Provide the [X, Y] coordinate of the cell's center where the given text is located.  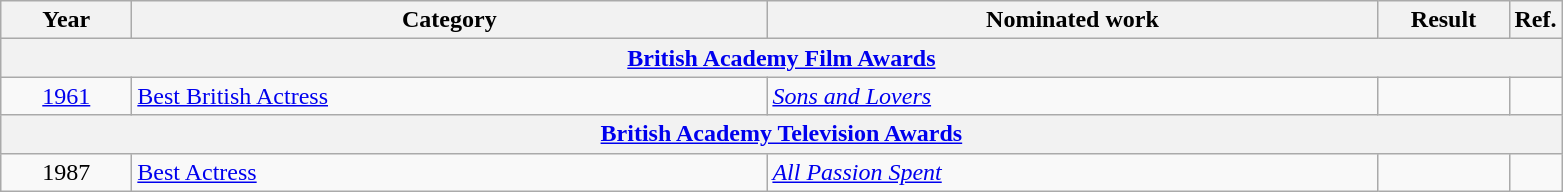
Nominated work [1072, 20]
1961 [66, 96]
Sons and Lovers [1072, 96]
British Academy Film Awards [782, 58]
Result [1444, 20]
1987 [66, 172]
All Passion Spent [1072, 172]
Best Actress [450, 172]
Category [450, 20]
British Academy Television Awards [782, 134]
Best British Actress [450, 96]
Year [66, 20]
Ref. [1536, 20]
